Extract the [X, Y] coordinate from the center of the cell holding the provided text.  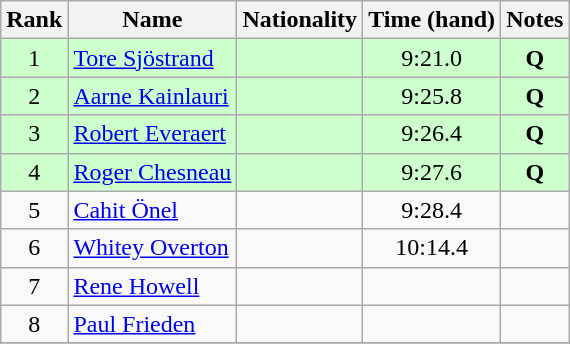
8 [34, 324]
Cahit Önel [152, 210]
9:25.8 [432, 96]
2 [34, 96]
3 [34, 134]
Paul Frieden [152, 324]
9:21.0 [432, 58]
Whitey Overton [152, 248]
Name [152, 20]
4 [34, 172]
Tore Sjöstrand [152, 58]
7 [34, 286]
Aarne Kainlauri [152, 96]
Time (hand) [432, 20]
Rene Howell [152, 286]
9:28.4 [432, 210]
6 [34, 248]
Rank [34, 20]
5 [34, 210]
Roger Chesneau [152, 172]
9:27.6 [432, 172]
1 [34, 58]
10:14.4 [432, 248]
Notes [535, 20]
9:26.4 [432, 134]
Robert Everaert [152, 134]
Nationality [300, 20]
